Output the [X, Y] coordinate of the center of the cell containing the given text.  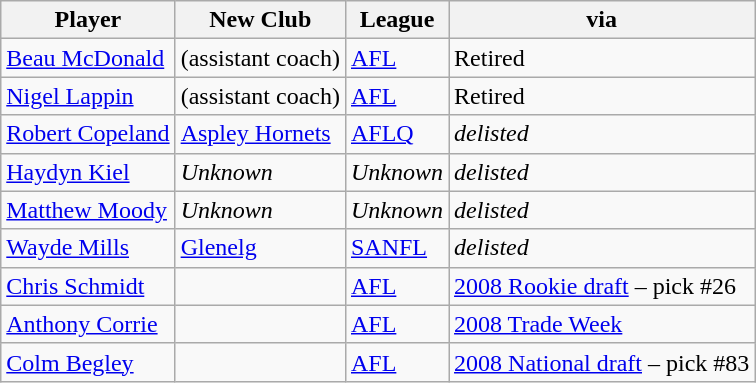
Beau McDonald [88, 58]
League [396, 20]
AFLQ [396, 134]
via [602, 20]
2008 Trade Week [602, 324]
2008 Rookie draft – pick #26 [602, 286]
Player [88, 20]
Matthew Moody [88, 210]
Anthony Corrie [88, 324]
2008 National draft – pick #83 [602, 362]
SANFL [396, 248]
New Club [260, 20]
Glenelg [260, 248]
Nigel Lappin [88, 96]
Wayde Mills [88, 248]
Chris Schmidt [88, 286]
Aspley Hornets [260, 134]
Colm Begley [88, 362]
Haydyn Kiel [88, 172]
Robert Copeland [88, 134]
